Determine the [X, Y] coordinate at the center of the cell enclosing the given text.  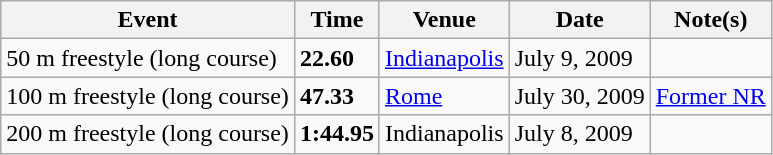
Time [336, 20]
Date [580, 20]
47.33 [336, 96]
50 m freestyle (long course) [148, 58]
Venue [444, 20]
July 9, 2009 [580, 58]
July 30, 2009 [580, 96]
100 m freestyle (long course) [148, 96]
Note(s) [710, 20]
22.60 [336, 58]
1:44.95 [336, 134]
July 8, 2009 [580, 134]
Rome [444, 96]
Former NR [710, 96]
200 m freestyle (long course) [148, 134]
Event [148, 20]
